Capture the cell that displays the provided text and extract its [x, y] central coordinate. 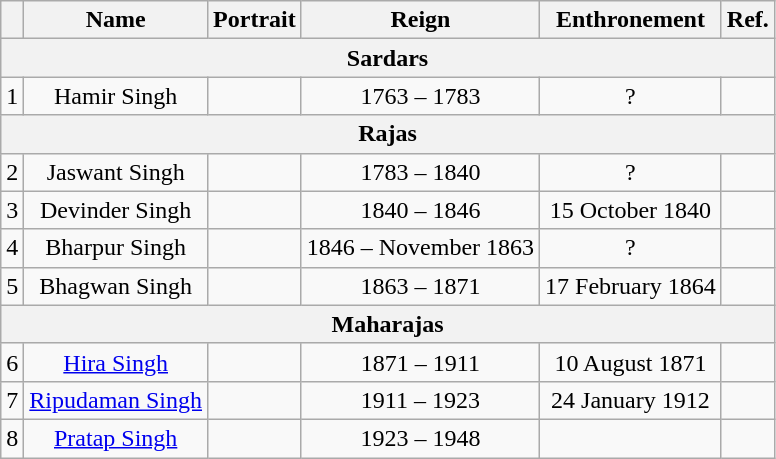
Bhagwan Singh [116, 286]
1863 – 1871 [420, 286]
5 [12, 286]
Devinder Singh [116, 210]
10 August 1871 [631, 362]
Portrait [255, 20]
Pratap Singh [116, 438]
Hira Singh [116, 362]
7 [12, 400]
Name [116, 20]
Hamir Singh [116, 96]
Reign [420, 20]
Bharpur Singh [116, 248]
1 [12, 96]
Enthronement [631, 20]
Maharajas [388, 324]
17 February 1864 [631, 286]
1911 – 1923 [420, 400]
1840 – 1846 [420, 210]
Sardars [388, 58]
Jaswant Singh [116, 172]
6 [12, 362]
24 January 1912 [631, 400]
8 [12, 438]
Ref. [748, 20]
1783 – 1840 [420, 172]
1923 – 1948 [420, 438]
Ripudaman Singh [116, 400]
4 [12, 248]
1763 – 1783 [420, 96]
Rajas [388, 134]
2 [12, 172]
15 October 1840 [631, 210]
3 [12, 210]
1846 – November 1863 [420, 248]
1871 – 1911 [420, 362]
